Provide the [x, y] coordinate of the cell's center where the given text is located.  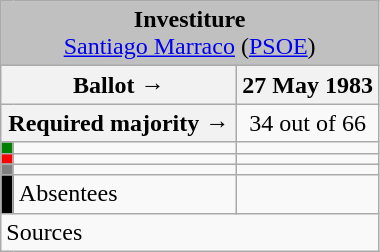
34 out of 66 [308, 123]
Ballot → [119, 85]
InvestitureSantiago Marraco (PSOE) [190, 34]
27 May 1983 [308, 85]
Absentees [125, 194]
Sources [190, 232]
Required majority → [119, 123]
